Locate the cell with the specified text and output its (x, y) center coordinate. 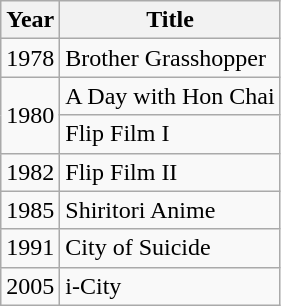
2005 (30, 286)
1991 (30, 248)
A Day with Hon Chai (170, 96)
Title (170, 20)
1982 (30, 172)
Year (30, 20)
Flip Film II (170, 172)
i-City (170, 286)
1978 (30, 58)
Flip Film I (170, 134)
Brother Grasshopper (170, 58)
1985 (30, 210)
1980 (30, 115)
City of Suicide (170, 248)
Shiritori Anime (170, 210)
